Search for the cell housing the specified text and yield its (X, Y) center coordinate. 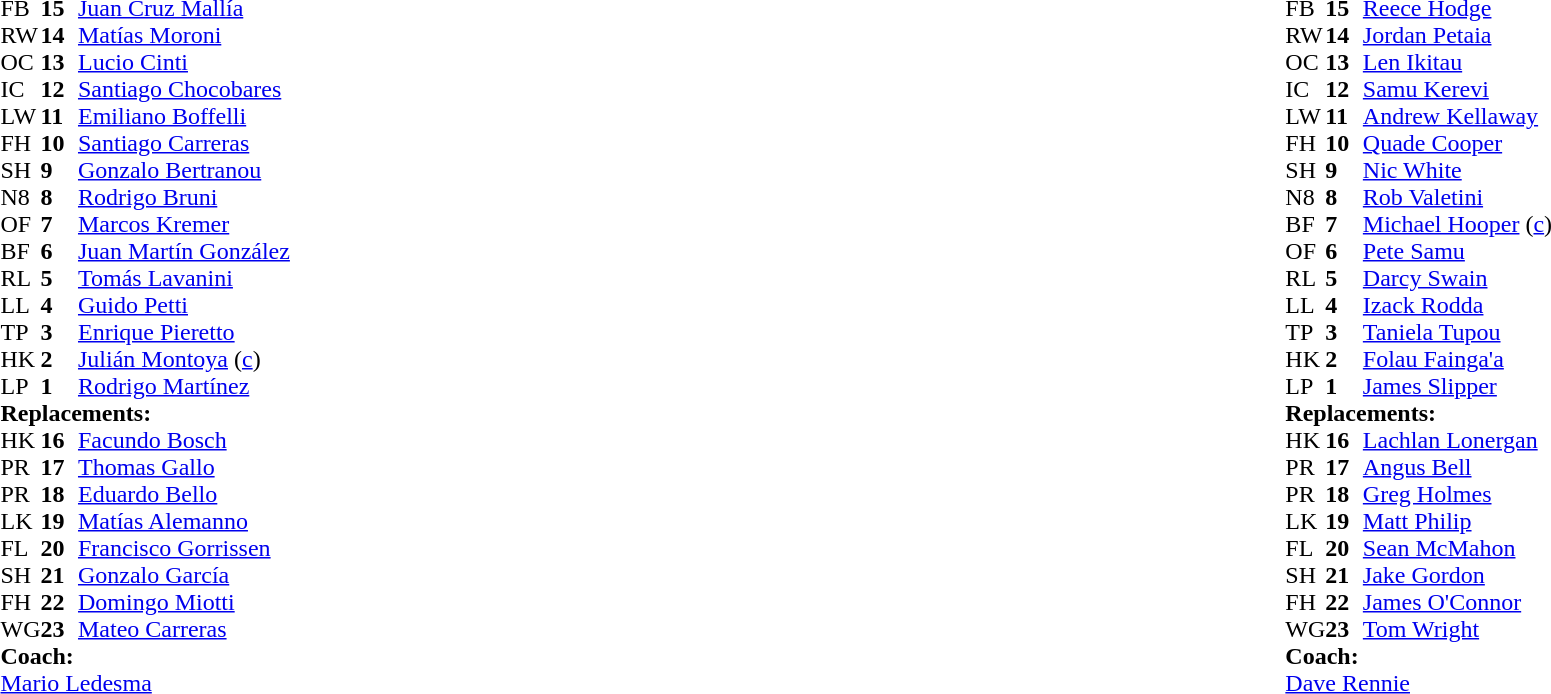
Lucio Cinti (184, 62)
Marcos Kremer (184, 224)
Replacements: (144, 414)
Rodrigo Martínez (184, 386)
Francisco Gorrissen (184, 548)
Rodrigo Bruni (184, 198)
Julián Montoya (c) (184, 360)
Emiliano Boffelli (184, 116)
Eduardo Bello (184, 494)
Facundo Bosch (184, 440)
Enrique Pieretto (184, 332)
Mateo Carreras (184, 630)
Domingo Miotti (184, 602)
Guido Petti (184, 306)
Matías Alemanno (184, 522)
Santiago Chocobares (184, 90)
Coach: (144, 656)
Thomas Gallo (184, 468)
Tomás Lavanini (184, 278)
Juan Martín González (184, 252)
Matías Moroni (184, 36)
Gonzalo Bertranou (184, 170)
Gonzalo García (184, 576)
Santiago Carreras (184, 144)
